Detect which cell encompasses the target text, then output its (X, Y) center coordinate. 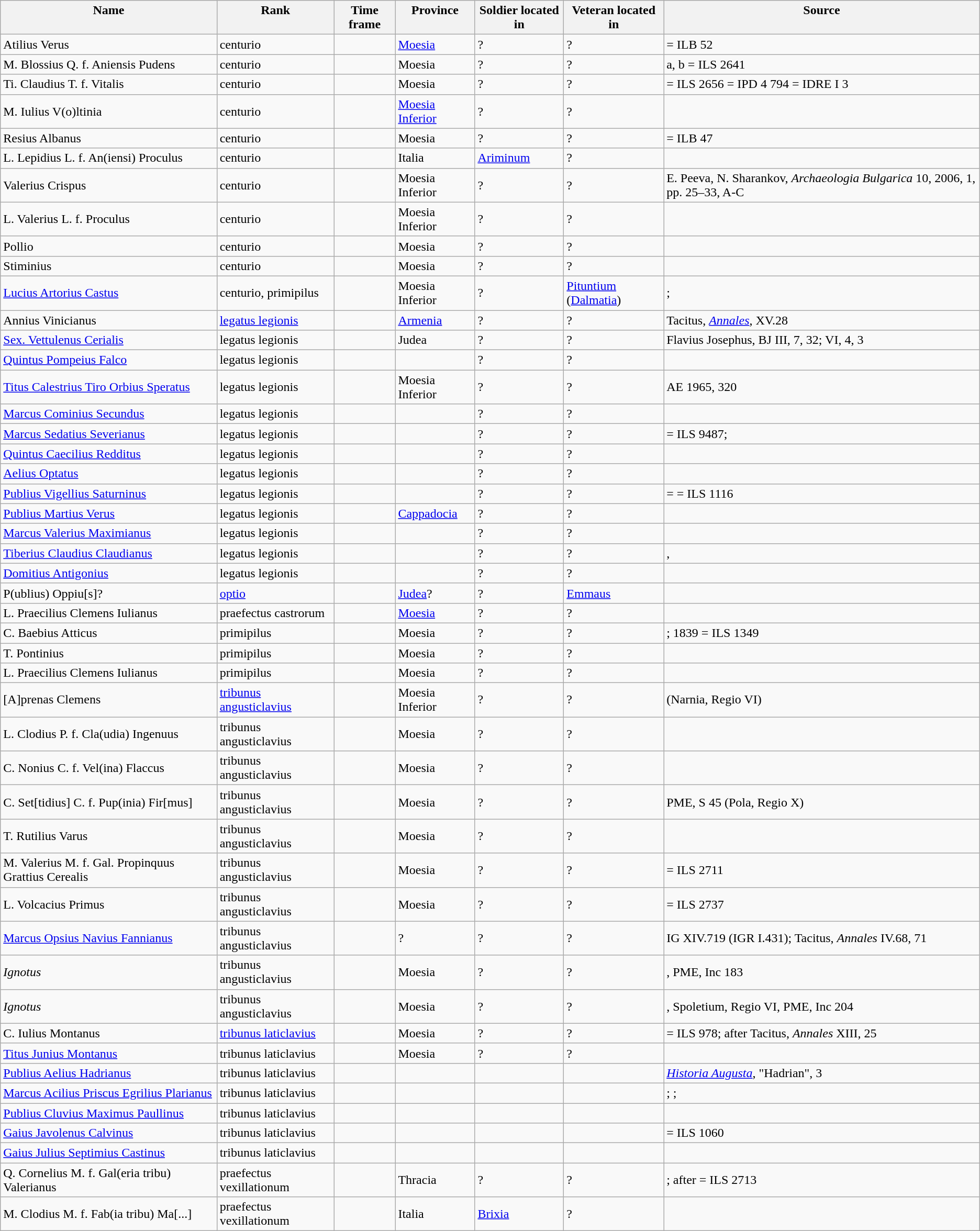
centurio, primipilus (275, 293)
; ; (822, 1093)
Judea (435, 340)
Marcus Sedatius Severianus (109, 434)
[A]prenas Clemens (109, 700)
= ILS 978; after Tacitus, Annales XIII, 25 (822, 1033)
Quintus Pompeius Falco (109, 360)
Stiminius (109, 266)
Thracia (435, 1180)
praefectus castrorum (275, 613)
Historia Augusta, "Hadrian", 3 (822, 1073)
= ILS 9487; (822, 434)
, Spoletium, Regio VI, PME, Inc 204 (822, 1006)
Resius Albanus (109, 138)
, PME, Inc 183 (822, 972)
= ILS 2737 (822, 904)
Marcus Valerius Maximianus (109, 533)
Publius Aelius Hadrianus (109, 1073)
E. Peeva, N. Sharankov, Archaeologia Bulgarica 10, 2006, 1, pp. 25–33, A-C (822, 185)
Gaius Julius Septimius Castinus (109, 1153)
Judea? (435, 593)
Publius Vigellius Saturninus (109, 494)
= ILS 2711 (822, 870)
; after = ILS 2713 (822, 1180)
= ILS 2656 = IPD 4 794 = IDRE I 3 (822, 84)
, (822, 553)
= ILS 1060 (822, 1133)
Marcus Opsius Navius Fannianus (109, 938)
Emmaus (614, 593)
Veteran located in (614, 18)
Pollio (109, 246)
L. Clodius P. f. Cla(udia) Ingenuus (109, 734)
M. Blossius Q. f. Aniensis Pudens (109, 64)
Aelius Optatus (109, 474)
C. Set[tidius] C. f. Pup(inia) Fir[mus] (109, 802)
Flavius Josephus, BJ III, 7, 32; VI, 4, 3 (822, 340)
Valerius Crispus (109, 185)
Name (109, 18)
Titus Calestrius Tiro Orbius Speratus (109, 387)
L. Volcacius Primus (109, 904)
Source (822, 18)
L. Lepidius L. f. An(iensi) Proculus (109, 158)
AE 1965, 320 (822, 387)
Quintus Caecilius Redditus (109, 454)
Pituntium (Dalmatia) (614, 293)
Publius Martius Verus (109, 513)
(Narnia, Regio VI) (822, 700)
C. Baebius Atticus (109, 633)
Q. Cornelius M. f. Gal(eria tribu) Valerianus (109, 1180)
M. Clodius M. f. Fab(ia tribu) Ma[...] (109, 1214)
Armenia (435, 320)
Ti. Claudius T. f. Vitalis (109, 84)
a, b = ILS 2641 (822, 64)
T. Rutilius Varus (109, 836)
Lucius Artorius Castus (109, 293)
C. Nonius C. f. Vel(ina) Flaccus (109, 768)
L. Valerius L. f. Proculus (109, 219)
optio (275, 593)
Soldier located in (519, 18)
M. Iulius V(o)ltinia (109, 111)
Tiberius Claudius Claudianus (109, 553)
M. Valerius M. f. Gal. Propinquus Grattius Cerealis (109, 870)
= ILB 52 (822, 44)
Annius Vinicianus (109, 320)
Atilius Verus (109, 44)
Gaius Javolenus Calvinus (109, 1133)
Domitius Antigonius (109, 573)
T. Pontinius (109, 653)
Cappadocia (435, 513)
C. Iulius Montanus (109, 1033)
Titus Junius Montanus (109, 1053)
P(ublius) Oppiu[s]? (109, 593)
; (822, 293)
; 1839 = ILS 1349 (822, 633)
Marcus Acilius Priscus Egrilius Plarianus (109, 1093)
Province (435, 18)
Rank (275, 18)
IG XIV.719 (IGR I.431); Tacitus, Annales IV.68, 71 (822, 938)
Ariminum (519, 158)
Publius Cluvius Maximus Paullinus (109, 1113)
Marcus Cominius Secundus (109, 414)
= ILB 47 (822, 138)
= = ILS 1116 (822, 494)
PME, S 45 (Pola, Regio X) (822, 802)
Time frame (364, 18)
Brixia (519, 1214)
Sex. Vettulenus Cerialis (109, 340)
Tacitus, Annales, XV.28 (822, 320)
